Extract the [X, Y] coordinate from the center of the cell holding the provided text.  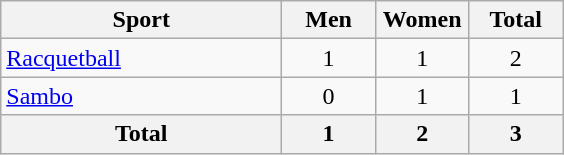
0 [329, 96]
Sambo [142, 96]
Racquetball [142, 58]
Men [329, 20]
3 [516, 134]
Sport [142, 20]
Women [422, 20]
